Find where the given text appears and provide that cell's center as [x, y] coordinate. 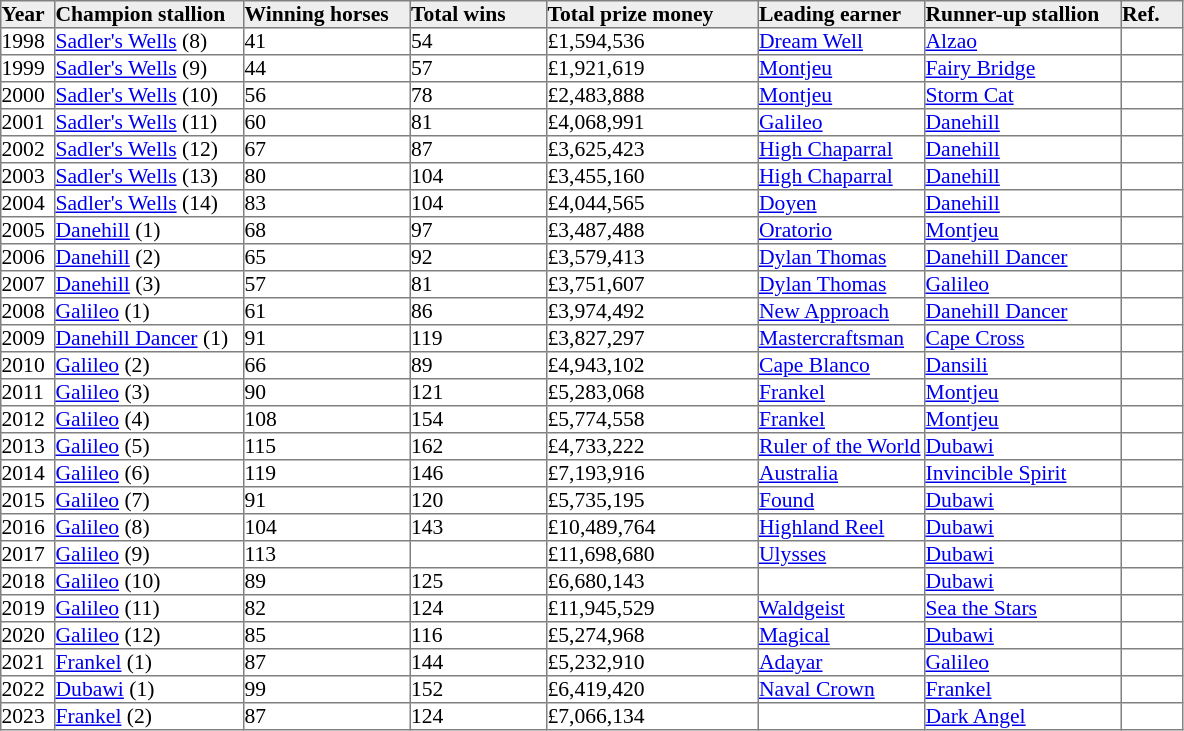
Sadler's Wells (11) [150, 122]
Total wins [478, 14]
Dansili [1023, 366]
Danehill (2) [150, 258]
Cape Blanco [841, 366]
Adayar [841, 662]
68 [327, 230]
Galileo (8) [150, 528]
£3,827,297 [653, 338]
Winning horses [327, 14]
£1,594,536 [653, 42]
Leading earner [841, 14]
Sadler's Wells (14) [150, 204]
Sadler's Wells (13) [150, 176]
Magical [841, 636]
1999 [28, 68]
Dark Angel [1023, 716]
£4,733,222 [653, 446]
54 [478, 42]
Dubawi (1) [150, 690]
2012 [28, 420]
2001 [28, 122]
97 [478, 230]
80 [327, 176]
2011 [28, 392]
Found [841, 500]
Frankel (1) [150, 662]
120 [478, 500]
£5,274,968 [653, 636]
67 [327, 150]
Galileo (11) [150, 608]
£11,945,529 [653, 608]
Ruler of the World [841, 446]
125 [478, 582]
2020 [28, 636]
Sadler's Wells (8) [150, 42]
108 [327, 420]
£2,483,888 [653, 96]
162 [478, 446]
Waldgeist [841, 608]
£10,489,764 [653, 528]
£3,974,492 [653, 312]
Galileo (9) [150, 554]
2014 [28, 474]
Galileo (6) [150, 474]
2021 [28, 662]
Dream Well [841, 42]
113 [327, 554]
146 [478, 474]
1998 [28, 42]
99 [327, 690]
Alzao [1023, 42]
Year [28, 14]
Fairy Bridge [1023, 68]
2023 [28, 716]
Galileo (10) [150, 582]
Galileo (7) [150, 500]
£4,068,991 [653, 122]
Mastercraftsman [841, 338]
Champion stallion [150, 14]
2019 [28, 608]
Frankel (2) [150, 716]
86 [478, 312]
2022 [28, 690]
£5,735,195 [653, 500]
Australia [841, 474]
Galileo (5) [150, 446]
£6,419,420 [653, 690]
2013 [28, 446]
Naval Crown [841, 690]
£6,680,143 [653, 582]
Galileo (2) [150, 366]
2006 [28, 258]
Ref. [1152, 14]
66 [327, 366]
154 [478, 420]
Invincible Spirit [1023, 474]
2016 [28, 528]
Galileo (4) [150, 420]
£7,193,916 [653, 474]
£5,232,910 [653, 662]
2018 [28, 582]
2003 [28, 176]
152 [478, 690]
Danehill (1) [150, 230]
£7,066,134 [653, 716]
Galileo (1) [150, 312]
60 [327, 122]
£5,283,068 [653, 392]
Sadler's Wells (9) [150, 68]
78 [478, 96]
Sea the Stars [1023, 608]
143 [478, 528]
116 [478, 636]
2008 [28, 312]
£1,921,619 [653, 68]
Oratorio [841, 230]
61 [327, 312]
2002 [28, 150]
Galileo (12) [150, 636]
£4,943,102 [653, 366]
Sadler's Wells (12) [150, 150]
90 [327, 392]
Danehill Dancer (1) [150, 338]
£3,625,423 [653, 150]
2015 [28, 500]
56 [327, 96]
£4,044,565 [653, 204]
Ulysses [841, 554]
2004 [28, 204]
£3,751,607 [653, 284]
65 [327, 258]
2000 [28, 96]
New Approach [841, 312]
85 [327, 636]
Total prize money [653, 14]
Danehill (3) [150, 284]
41 [327, 42]
44 [327, 68]
121 [478, 392]
Cape Cross [1023, 338]
2005 [28, 230]
£3,455,160 [653, 176]
2010 [28, 366]
82 [327, 608]
Doyen [841, 204]
115 [327, 446]
2009 [28, 338]
Runner-up stallion [1023, 14]
£5,774,558 [653, 420]
Storm Cat [1023, 96]
Sadler's Wells (10) [150, 96]
£11,698,680 [653, 554]
92 [478, 258]
144 [478, 662]
2007 [28, 284]
Galileo (3) [150, 392]
£3,487,488 [653, 230]
2017 [28, 554]
Highland Reel [841, 528]
£3,579,413 [653, 258]
83 [327, 204]
